Provide the [x, y] coordinate of the cell's center where the given text is located.  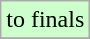
to finals [46, 20]
